Search for the cell housing the specified text and yield its (x, y) center coordinate. 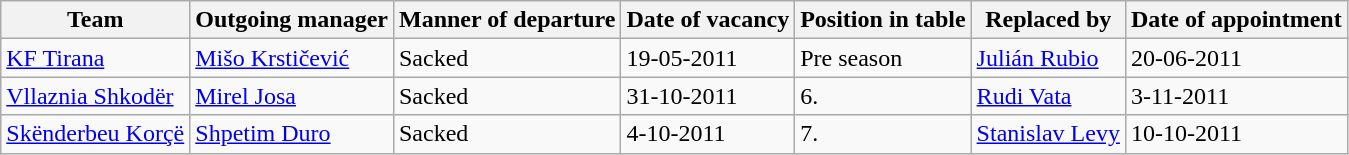
Pre season (883, 58)
Date of appointment (1236, 20)
7. (883, 134)
Position in table (883, 20)
Outgoing manager (292, 20)
Vllaznia Shkodër (96, 96)
Date of vacancy (708, 20)
Rudi Vata (1048, 96)
Manner of departure (506, 20)
Replaced by (1048, 20)
Team (96, 20)
Shpetim Duro (292, 134)
3-11-2011 (1236, 96)
Mirel Josa (292, 96)
Julián Rubio (1048, 58)
KF Tirana (96, 58)
19-05-2011 (708, 58)
Stanislav Levy (1048, 134)
Mišo Krstičević (292, 58)
31-10-2011 (708, 96)
20-06-2011 (1236, 58)
6. (883, 96)
4-10-2011 (708, 134)
Skënderbeu Korçë (96, 134)
10-10-2011 (1236, 134)
